Output the [X, Y] coordinate of the center of the cell containing the given text.  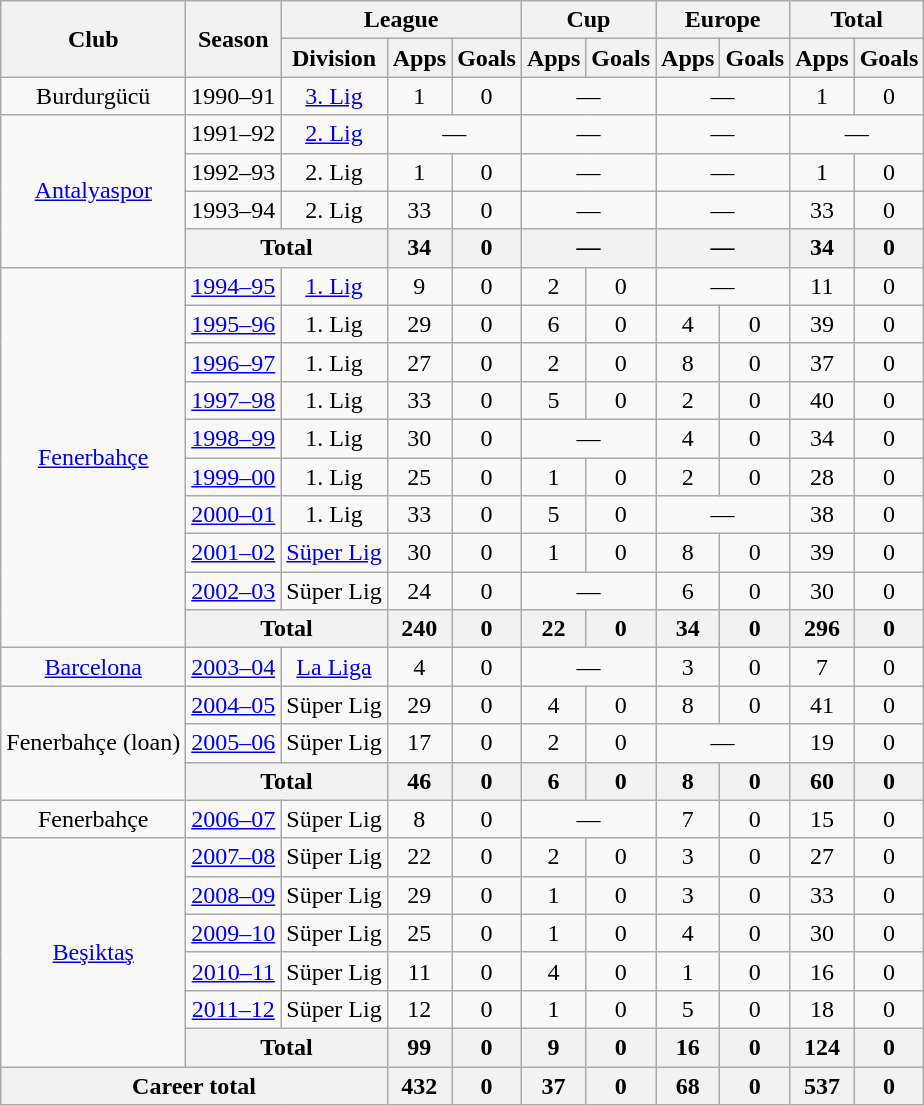
Burdurgücü [94, 96]
Europe [723, 20]
1994–95 [234, 286]
15 [822, 819]
1990–91 [234, 96]
2005–06 [234, 743]
240 [419, 629]
99 [419, 1047]
La Liga [334, 667]
1999–00 [234, 477]
1995–96 [234, 324]
2007–08 [234, 857]
296 [822, 629]
1991–92 [234, 134]
12 [419, 1009]
3. Lig [334, 96]
537 [822, 1085]
Beşiktaş [94, 952]
Fenerbahçe (loan) [94, 743]
2003–04 [234, 667]
124 [822, 1047]
2001–02 [234, 553]
28 [822, 477]
1992–93 [234, 172]
60 [822, 781]
40 [822, 400]
2010–11 [234, 971]
38 [822, 515]
2000–01 [234, 515]
18 [822, 1009]
Season [234, 39]
68 [688, 1085]
2006–07 [234, 819]
Barcelona [94, 667]
1996–97 [234, 362]
2008–09 [234, 895]
17 [419, 743]
1993–94 [234, 210]
46 [419, 781]
432 [419, 1085]
2011–12 [234, 1009]
1997–98 [234, 400]
Career total [194, 1085]
League [402, 20]
Antalyaspor [94, 191]
2009–10 [234, 933]
2002–03 [234, 591]
24 [419, 591]
Division [334, 58]
2004–05 [234, 705]
1998–99 [234, 438]
Club [94, 39]
41 [822, 705]
19 [822, 743]
Cup [588, 20]
